Find where the given text appears and provide that cell's center as (X, Y) coordinate. 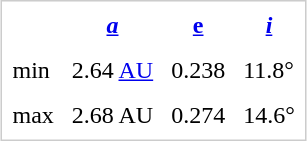
2.68 AU (112, 115)
min (33, 71)
11.8° (270, 71)
2.64 AU (112, 71)
i (270, 25)
max (33, 115)
e (198, 25)
14.6° (270, 115)
0.274 (198, 115)
a (112, 25)
0.238 (198, 71)
